Return [X, Y] of the center of cell containing provided text 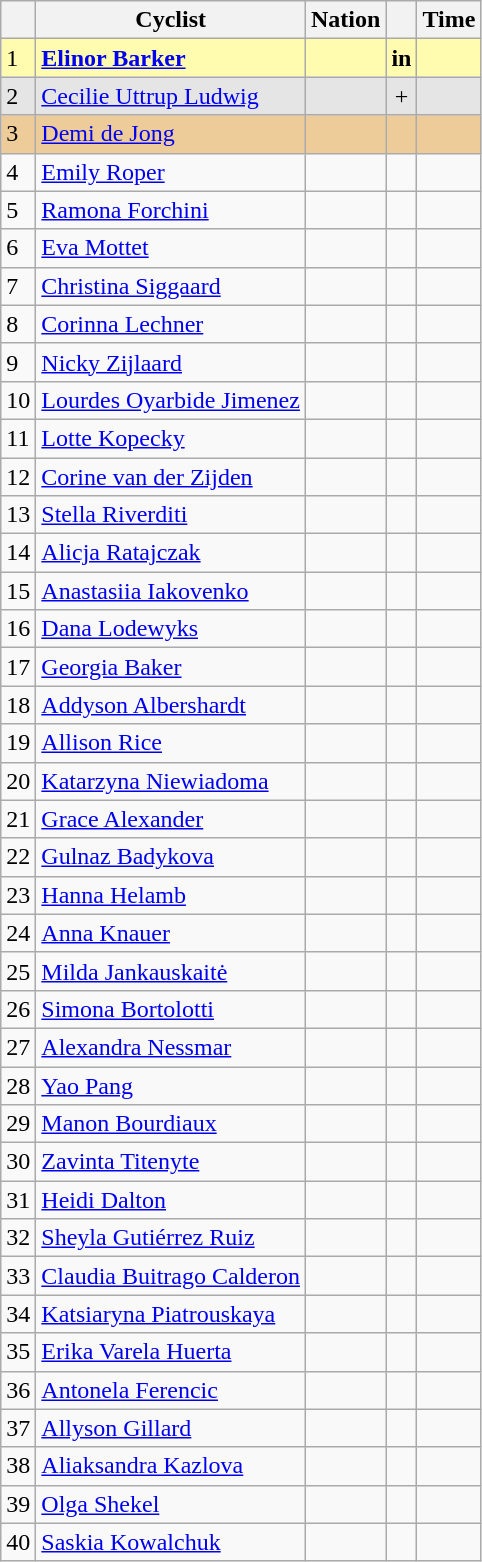
Ramona Forchini [171, 210]
25 [18, 971]
Corine van der Zijden [171, 477]
8 [18, 324]
Katsiaryna Piatrouskaya [171, 1314]
Gulnaz Badykova [171, 857]
16 [18, 629]
18 [18, 705]
Claudia Buitrago Calderon [171, 1276]
Demi de Jong [171, 134]
27 [18, 1047]
29 [18, 1124]
Aliaksandra Kazlova [171, 1466]
30 [18, 1162]
in [402, 58]
22 [18, 857]
Nicky Zijlaard [171, 362]
31 [18, 1200]
Alicja Ratajczak [171, 553]
40 [18, 1542]
Christina Siggaard [171, 286]
26 [18, 1009]
Erika Varela Huerta [171, 1352]
19 [18, 743]
33 [18, 1276]
23 [18, 895]
28 [18, 1085]
17 [18, 667]
Katarzyna Niewiadoma [171, 781]
2 [18, 96]
21 [18, 819]
32 [18, 1238]
36 [18, 1390]
Antonela Ferencic [171, 1390]
Cecilie Uttrup Ludwig [171, 96]
Addyson Albershardt [171, 705]
12 [18, 477]
Elinor Barker [171, 58]
Time [449, 20]
24 [18, 933]
Olga Shekel [171, 1504]
Simona Bortolotti [171, 1009]
9 [18, 362]
7 [18, 286]
3 [18, 134]
Saskia Kowalchuk [171, 1542]
Anna Knauer [171, 933]
38 [18, 1466]
39 [18, 1504]
6 [18, 248]
Lotte Kopecky [171, 438]
Eva Mottet [171, 248]
Heidi Dalton [171, 1200]
Georgia Baker [171, 667]
Grace Alexander [171, 819]
34 [18, 1314]
Allison Rice [171, 743]
Allyson Gillard [171, 1428]
10 [18, 400]
Lourdes Oyarbide Jimenez [171, 400]
37 [18, 1428]
Anastasiia Iakovenko [171, 591]
Corinna Lechner [171, 324]
Yao Pang [171, 1085]
Alexandra Nessmar [171, 1047]
Hanna Helamb [171, 895]
35 [18, 1352]
Stella Riverditi [171, 515]
Milda Jankauskaitė [171, 971]
13 [18, 515]
+ [402, 96]
5 [18, 210]
Nation [345, 20]
Cyclist [171, 20]
14 [18, 553]
1 [18, 58]
4 [18, 172]
Zavinta Titenyte [171, 1162]
11 [18, 438]
Sheyla Gutiérrez Ruiz [171, 1238]
Emily Roper [171, 172]
20 [18, 781]
15 [18, 591]
Manon Bourdiaux [171, 1124]
Dana Lodewyks [171, 629]
